Provide the [x, y] coordinate of the cell's center where the given text is located.  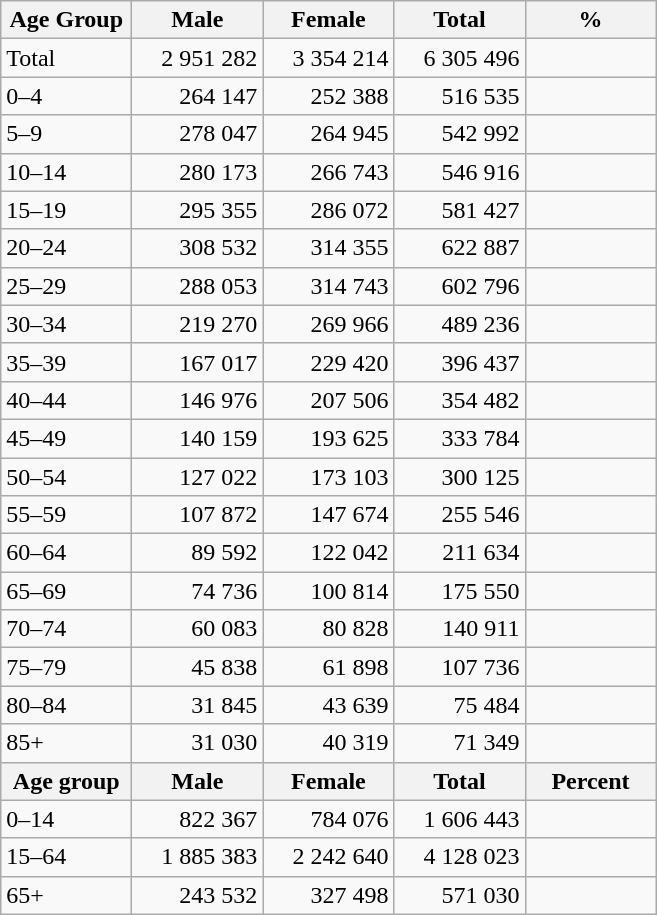
147 674 [328, 515]
581 427 [460, 210]
30–34 [66, 324]
70–74 [66, 629]
31 030 [198, 743]
0–14 [66, 819]
89 592 [198, 553]
6 305 496 [460, 58]
396 437 [460, 362]
122 042 [328, 553]
146 976 [198, 400]
211 634 [460, 553]
75 484 [460, 705]
65+ [66, 895]
542 992 [460, 134]
40–44 [66, 400]
5–9 [66, 134]
25–29 [66, 286]
61 898 [328, 667]
622 887 [460, 248]
516 535 [460, 96]
229 420 [328, 362]
60–64 [66, 553]
255 546 [460, 515]
55–59 [66, 515]
43 639 [328, 705]
1 606 443 [460, 819]
74 736 [198, 591]
264 945 [328, 134]
207 506 [328, 400]
40 319 [328, 743]
278 047 [198, 134]
127 022 [198, 477]
45 838 [198, 667]
295 355 [198, 210]
% [590, 20]
107 736 [460, 667]
80–84 [66, 705]
20–24 [66, 248]
354 482 [460, 400]
784 076 [328, 819]
15–19 [66, 210]
314 355 [328, 248]
140 911 [460, 629]
85+ [66, 743]
0–4 [66, 96]
175 550 [460, 591]
243 532 [198, 895]
489 236 [460, 324]
4 128 023 [460, 857]
60 083 [198, 629]
193 625 [328, 438]
327 498 [328, 895]
50–54 [66, 477]
107 872 [198, 515]
822 367 [198, 819]
308 532 [198, 248]
65–69 [66, 591]
10–14 [66, 172]
75–79 [66, 667]
252 388 [328, 96]
269 966 [328, 324]
1 885 383 [198, 857]
264 147 [198, 96]
35–39 [66, 362]
571 030 [460, 895]
Age Group [66, 20]
288 053 [198, 286]
Percent [590, 781]
3 354 214 [328, 58]
2 242 640 [328, 857]
2 951 282 [198, 58]
31 845 [198, 705]
280 173 [198, 172]
314 743 [328, 286]
15–64 [66, 857]
286 072 [328, 210]
167 017 [198, 362]
Age group [66, 781]
45–49 [66, 438]
266 743 [328, 172]
100 814 [328, 591]
546 916 [460, 172]
602 796 [460, 286]
300 125 [460, 477]
140 159 [198, 438]
71 349 [460, 743]
173 103 [328, 477]
219 270 [198, 324]
333 784 [460, 438]
80 828 [328, 629]
